Scan for the cell matching the given text and deliver its (X, Y) coordinate at center. 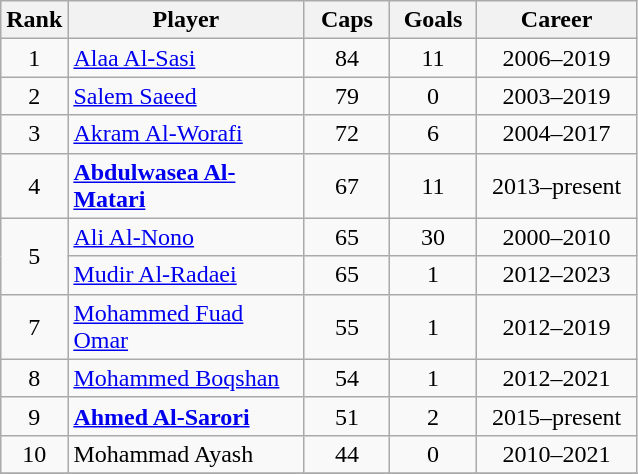
7 (34, 326)
6 (433, 134)
Alaa Al-Sasi (186, 58)
8 (34, 378)
10 (34, 454)
Salem Saeed (186, 96)
30 (433, 237)
4 (34, 186)
51 (347, 416)
Mohammed Boqshan (186, 378)
84 (347, 58)
Mudir Al-Radaei (186, 275)
Ahmed Al-Sarori (186, 416)
54 (347, 378)
Akram Al-Worafi (186, 134)
Goals (433, 20)
Player (186, 20)
2003–2019 (556, 96)
2013–present (556, 186)
67 (347, 186)
2012–2019 (556, 326)
2015–present (556, 416)
Caps (347, 20)
Mohammed Fuad Omar (186, 326)
Abdulwasea Al-Matari (186, 186)
2010–2021 (556, 454)
2006–2019 (556, 58)
9 (34, 416)
5 (34, 256)
2012–2021 (556, 378)
2004–2017 (556, 134)
79 (347, 96)
72 (347, 134)
Career (556, 20)
Mohammad Ayash (186, 454)
Ali Al-Nono (186, 237)
Rank (34, 20)
3 (34, 134)
2012–2023 (556, 275)
55 (347, 326)
2000–2010 (556, 237)
44 (347, 454)
